Extract the (x, y) coordinate from the center of the cell holding the provided text.  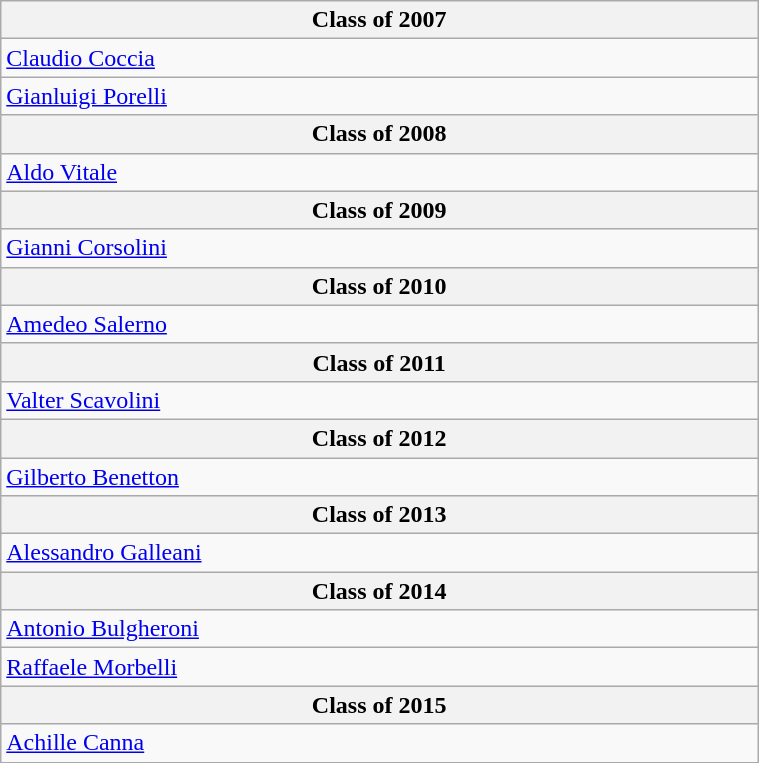
Amedeo Salerno (380, 324)
Class of 2014 (380, 591)
Gilberto Benetton (380, 477)
Class of 2013 (380, 515)
Class of 2010 (380, 286)
Aldo Vitale (380, 172)
Achille Canna (380, 743)
Gianluigi Porelli (380, 96)
Antonio Bulgheroni (380, 629)
Claudio Coccia (380, 58)
Alessandro Galleani (380, 553)
Class of 2011 (380, 362)
Gianni Corsolini (380, 248)
Class of 2012 (380, 438)
Raffaele Morbelli (380, 667)
Class of 2009 (380, 210)
Class of 2015 (380, 705)
Valter Scavolini (380, 400)
Class of 2008 (380, 134)
Class of 2007 (380, 20)
